Output the (x, y) coordinate of the center of the cell containing the given text.  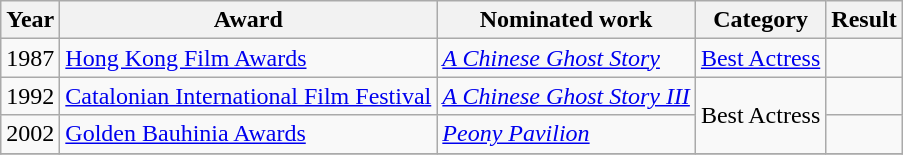
Category (760, 20)
1987 (30, 58)
Hong Kong Film Awards (248, 58)
A Chinese Ghost Story III (566, 96)
Peony Pavilion (566, 134)
1992 (30, 96)
Award (248, 20)
Result (864, 20)
2002 (30, 134)
A Chinese Ghost Story (566, 58)
Catalonian International Film Festival (248, 96)
Nominated work (566, 20)
Year (30, 20)
Golden Bauhinia Awards (248, 134)
